Locate the cell with the specified text and output its (x, y) center coordinate. 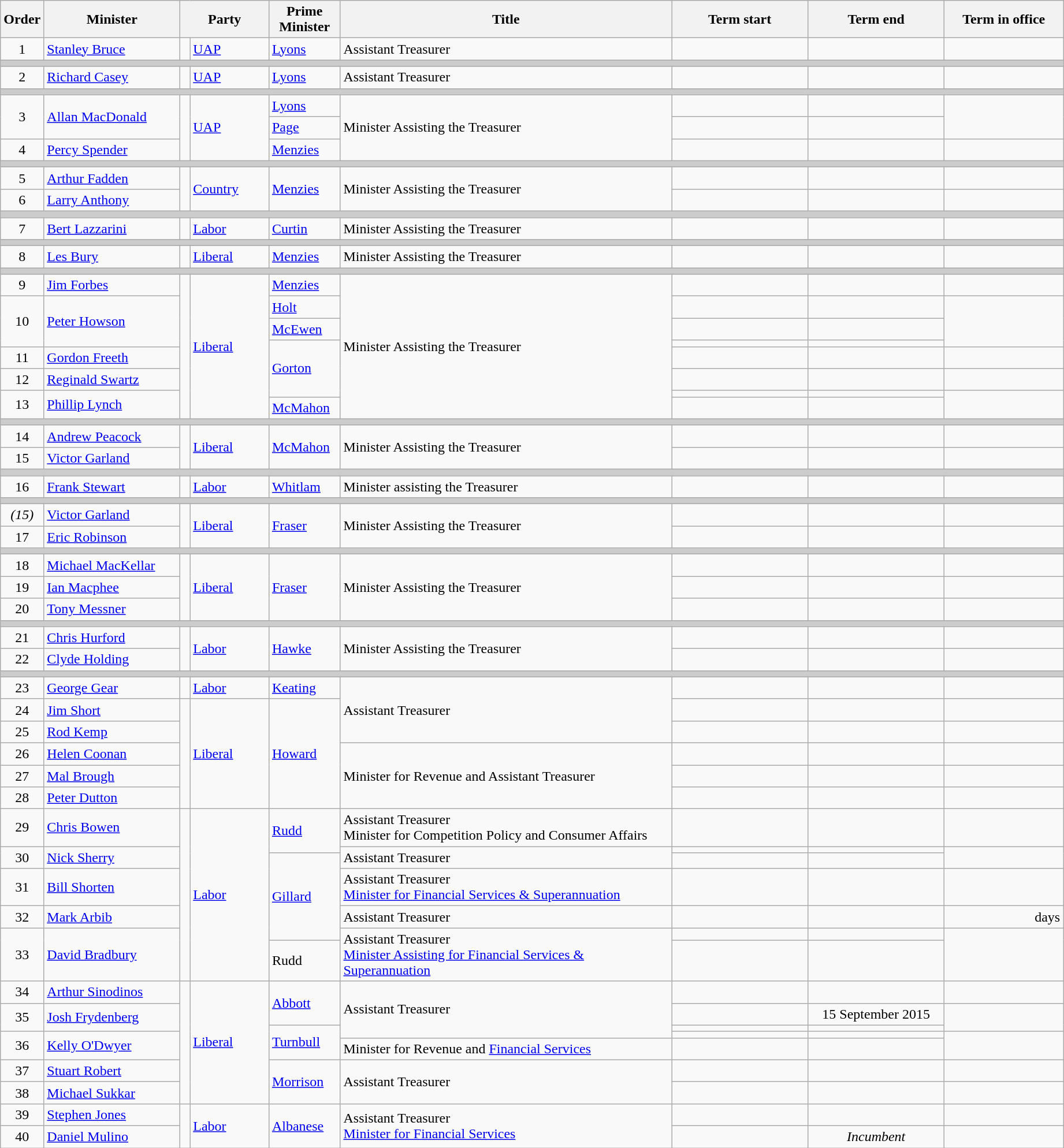
Title (506, 20)
Party (225, 20)
Keating (304, 688)
23 (22, 688)
12 (22, 379)
32 (22, 917)
14 (22, 436)
Peter Dutton (112, 798)
22 (22, 659)
Allan MacDonald (112, 117)
Helen Coonan (112, 754)
Order (22, 20)
3 (22, 117)
Michael Sukkar (112, 1093)
37 (22, 1071)
Jim Short (112, 710)
Minister assisting the Treasurer (506, 487)
Term end (876, 20)
Term in office (1004, 20)
Arthur Sinodinos (112, 992)
Hawke (304, 648)
13 (22, 404)
31 (22, 887)
10 (22, 321)
Term start (740, 20)
30 (22, 858)
Mark Arbib (112, 917)
9 (22, 285)
Assistant TreasurerMinister for Competition Policy and Consumer Affairs (506, 828)
7 (22, 228)
Daniel Mulino (112, 1136)
24 (22, 710)
4 (22, 150)
15 (22, 458)
Frank Stewart (112, 487)
33 (22, 955)
George Gear (112, 688)
29 (22, 828)
Chris Hurford (112, 638)
20 (22, 609)
Phillip Lynch (112, 404)
Assistant TreasurerMinister for Financial Services & Superannuation (506, 887)
39 (22, 1115)
Prime Minister (304, 20)
Minister (112, 20)
Assistant TreasurerMinister Assisting for Financial Services & Superannuation (506, 955)
Ian Macphee (112, 587)
17 (22, 537)
21 (22, 638)
Stuart Robert (112, 1071)
40 (22, 1136)
Minister for Revenue and Financial Services (506, 1049)
2 (22, 77)
5 (22, 178)
1 (22, 49)
Gillard (304, 896)
35 (22, 1017)
Chris Bowen (112, 828)
Minister for Revenue and Assistant Treasurer (506, 776)
11 (22, 357)
Larry Anthony (112, 200)
16 (22, 487)
Reginald Swartz (112, 379)
Assistant TreasurerMinister for Financial Services (506, 1125)
Arthur Fadden (112, 178)
days (1004, 917)
Michael MacKellar (112, 565)
15 September 2015 (876, 1014)
28 (22, 798)
McEwen (304, 329)
Albanese (304, 1125)
Les Bury (112, 257)
Gorton (304, 368)
Gordon Freeth (112, 357)
8 (22, 257)
Mal Brough (112, 776)
Eric Robinson (112, 537)
Tony Messner (112, 609)
Morrison (304, 1082)
(15) (22, 515)
36 (22, 1045)
Andrew Peacock (112, 436)
Rod Kemp (112, 732)
Richard Casey (112, 77)
27 (22, 776)
38 (22, 1093)
Clyde Holding (112, 659)
Stanley Bruce (112, 49)
Page (304, 128)
Whitlam (304, 487)
Bill Shorten (112, 887)
Incumbent (876, 1136)
Country (230, 189)
Turnbull (304, 1042)
Bert Lazzarini (112, 228)
Kelly O'Dwyer (112, 1045)
26 (22, 754)
34 (22, 992)
David Bradbury (112, 955)
Josh Frydenberg (112, 1017)
Peter Howson (112, 321)
Howard (304, 754)
Nick Sherry (112, 858)
Jim Forbes (112, 285)
Holt (304, 307)
Curtin (304, 228)
19 (22, 587)
18 (22, 565)
25 (22, 732)
Stephen Jones (112, 1115)
6 (22, 200)
Abbott (304, 1003)
Percy Spender (112, 150)
